Return the (x, y) coordinate for the center point of the cell that contains the specified text.  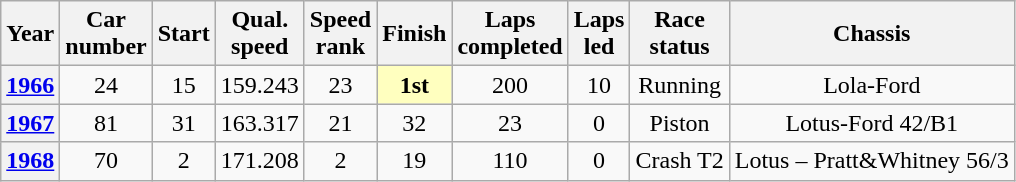
200 (510, 85)
159.243 (260, 85)
Lotus-Ford 42/B1 (872, 123)
21 (340, 123)
Running (680, 85)
70 (106, 161)
Piston (680, 123)
Start (184, 34)
Lapsled (599, 34)
32 (414, 123)
163.317 (260, 123)
Racestatus (680, 34)
1967 (30, 123)
Qual. speed (260, 34)
110 (510, 161)
Year (30, 34)
1968 (30, 161)
Chassis (872, 34)
31 (184, 123)
Carnumber (106, 34)
15 (184, 85)
Finish (414, 34)
81 (106, 123)
19 (414, 161)
10 (599, 85)
24 (106, 85)
Lotus – Pratt&Whitney 56/3 (872, 161)
171.208 (260, 161)
Lola-Ford (872, 85)
1966 (30, 85)
1st (414, 85)
Speedrank (340, 34)
Crash T2 (680, 161)
Lapscompleted (510, 34)
